Return the (X, Y) coordinate for the center point of the cell that contains the specified text.  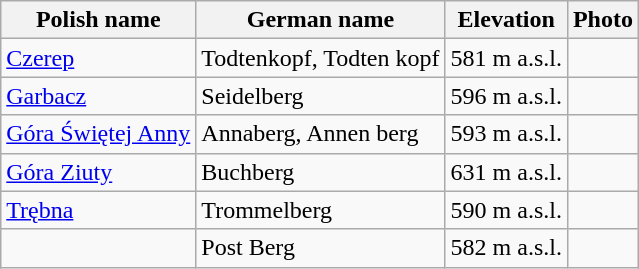
Trębna (98, 210)
593 m a.s.l. (506, 134)
581 m a.s.l. (506, 58)
Photo (602, 20)
590 m a.s.l. (506, 210)
Seidelberg (320, 96)
596 m a.s.l. (506, 96)
Buchberg (320, 172)
Post Berg (320, 248)
631 m a.s.l. (506, 172)
Góra Ziuty (98, 172)
Elevation (506, 20)
Polish name (98, 20)
582 m a.s.l. (506, 248)
Trommelberg (320, 210)
Annaberg, Annen berg (320, 134)
Góra Świętej Anny (98, 134)
Czerep (98, 58)
Garbacz (98, 96)
German name (320, 20)
Todtenkopf, Todten kopf (320, 58)
